Capture the cell that displays the provided text and extract its [X, Y] central coordinate. 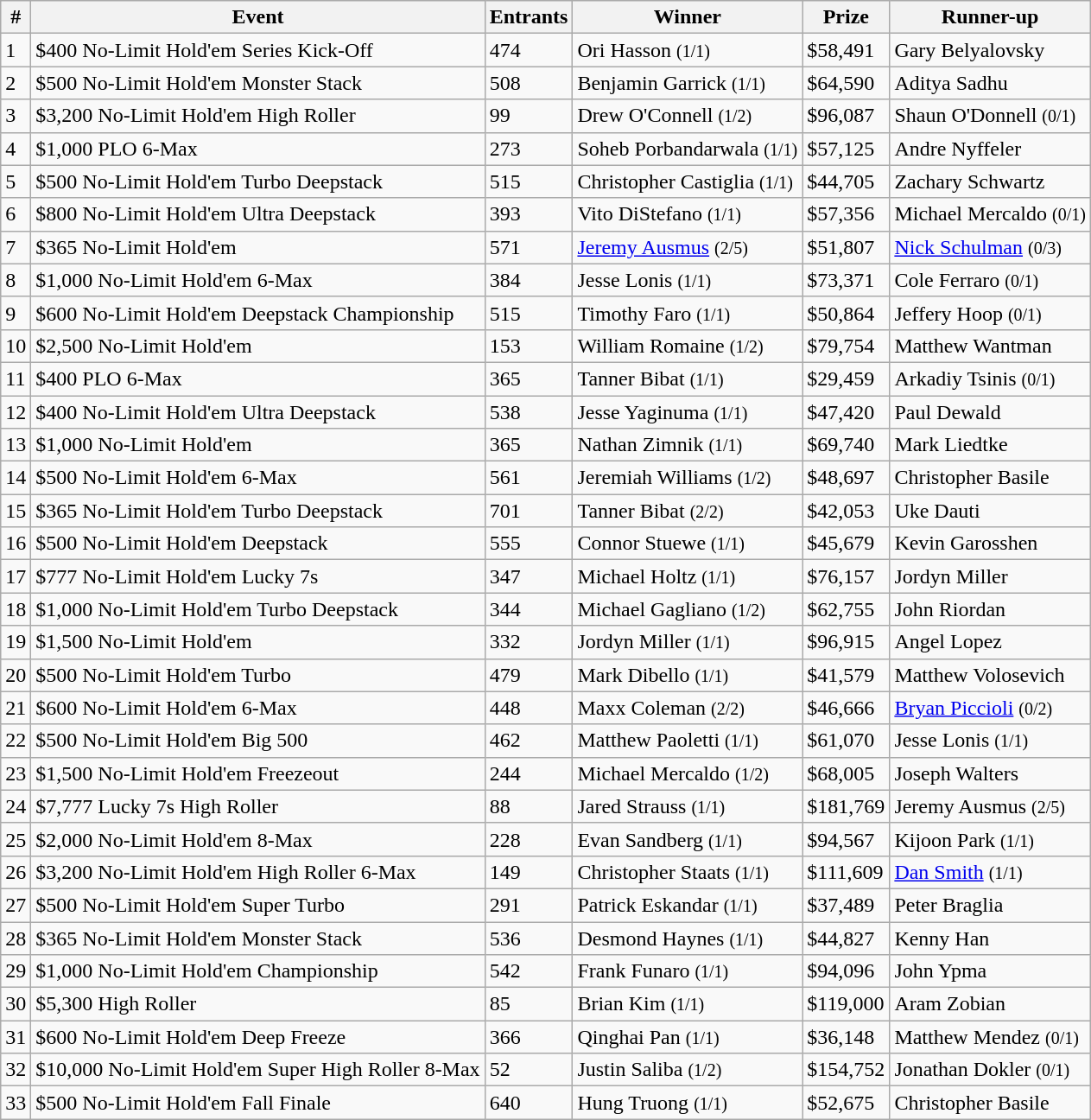
Cole Ferraro (0/1) [990, 280]
393 [529, 214]
27 [16, 905]
32 [16, 1070]
Angel Lopez [990, 642]
Peter Braglia [990, 905]
$500 No-Limit Hold'em Fall Finale [257, 1103]
$154,752 [847, 1070]
244 [529, 773]
Vito DiStefano (1/1) [688, 214]
$44,827 [847, 938]
$2,000 No-Limit Hold'em 8-Max [257, 839]
366 [529, 1037]
$69,740 [847, 445]
$400 No-Limit Hold'em Series Kick-Off [257, 50]
Tanner Bibat (1/1) [688, 379]
479 [529, 675]
Arkadiy Tsinis (0/1) [990, 379]
Matthew Paoletti (1/1) [688, 741]
$1,000 No-Limit Hold'em Turbo Deepstack [257, 609]
Runner-up [990, 17]
26 [16, 872]
Event [257, 17]
$61,070 [847, 741]
$119,000 [847, 1004]
$1,000 No-Limit Hold'em 6-Max [257, 280]
Connor Stuewe (1/1) [688, 544]
Matthew Wantman [990, 346]
Michael Gagliano (1/2) [688, 609]
Drew O'Connell (1/2) [688, 116]
$73,371 [847, 280]
Christopher Castiglia (1/1) [688, 181]
561 [529, 478]
Mark Dibello (1/1) [688, 675]
$57,356 [847, 214]
1 [16, 50]
$76,157 [847, 576]
Bryan Piccioli (0/2) [990, 708]
$64,590 [847, 83]
John Ypma [990, 971]
$365 No-Limit Hold'em Turbo Deepstack [257, 511]
$181,769 [847, 806]
$96,087 [847, 116]
$2,500 No-Limit Hold'em [257, 346]
Michael Mercaldo (0/1) [990, 214]
2 [16, 83]
Patrick Eskandar (1/1) [688, 905]
$68,005 [847, 773]
99 [529, 116]
Michael Holtz (1/1) [688, 576]
$62,755 [847, 609]
23 [16, 773]
Justin Saliba (1/2) [688, 1070]
$58,491 [847, 50]
28 [16, 938]
30 [16, 1004]
$94,567 [847, 839]
$400 PLO 6-Max [257, 379]
$365 No-Limit Hold'em [257, 247]
$41,579 [847, 675]
Zachary Schwartz [990, 181]
Aram Zobian [990, 1004]
88 [529, 806]
555 [529, 544]
462 [529, 741]
474 [529, 50]
508 [529, 83]
$500 No-Limit Hold'em Turbo Deepstack [257, 181]
Joseph Walters [990, 773]
Jesse Yaginuma (1/1) [688, 412]
4 [16, 149]
$29,459 [847, 379]
$400 No-Limit Hold'em Ultra Deepstack [257, 412]
Hung Truong (1/1) [688, 1103]
538 [529, 412]
$42,053 [847, 511]
Dan Smith (1/1) [990, 872]
9 [16, 313]
$1,500 No-Limit Hold'em Freezeout [257, 773]
16 [16, 544]
701 [529, 511]
17 [16, 576]
6 [16, 214]
William Romaine (1/2) [688, 346]
Timothy Faro (1/1) [688, 313]
Nathan Zimnik (1/1) [688, 445]
$44,705 [847, 181]
Shaun O'Donnell (0/1) [990, 116]
Jordyn Miller (1/1) [688, 642]
$36,148 [847, 1037]
536 [529, 938]
$45,679 [847, 544]
$7,777 Lucky 7s High Roller [257, 806]
$47,420 [847, 412]
14 [16, 478]
Nick Schulman (0/3) [990, 247]
$52,675 [847, 1103]
# [16, 17]
Jeremiah Williams (1/2) [688, 478]
Brian Kim (1/1) [688, 1004]
Ori Hasson (1/1) [688, 50]
John Riordan [990, 609]
Winner [688, 17]
Soheb Porbandarwala (1/1) [688, 149]
$600 No-Limit Hold'em Deepstack Championship [257, 313]
571 [529, 247]
Uke Dauti [990, 511]
20 [16, 675]
$51,807 [847, 247]
Frank Funaro (1/1) [688, 971]
$1,000 PLO 6-Max [257, 149]
$5,300 High Roller [257, 1004]
13 [16, 445]
$57,125 [847, 149]
Andre Nyffeler [990, 149]
Prize [847, 17]
$500 No-Limit Hold'em Big 500 [257, 741]
Qinghai Pan (1/1) [688, 1037]
31 [16, 1037]
33 [16, 1103]
Michael Mercaldo (1/2) [688, 773]
Mark Liedtke [990, 445]
$48,697 [847, 478]
Maxx Coleman (2/2) [688, 708]
347 [529, 576]
Aditya Sadhu [990, 83]
Kijoon Park (1/1) [990, 839]
7 [16, 247]
332 [529, 642]
Gary Belyalovsky [990, 50]
$10,000 No-Limit Hold'em Super High Roller 8-Max [257, 1070]
$1,000 No-Limit Hold'em Championship [257, 971]
Matthew Mendez (0/1) [990, 1037]
Christopher Staats (1/1) [688, 872]
Desmond Haynes (1/1) [688, 938]
Jonathan Dokler (0/1) [990, 1070]
Jeffery Hoop (0/1) [990, 313]
291 [529, 905]
$111,609 [847, 872]
Entrants [529, 17]
$1,000 No-Limit Hold'em [257, 445]
640 [529, 1103]
$500 No-Limit Hold'em Turbo [257, 675]
$96,915 [847, 642]
$500 No-Limit Hold'em Super Turbo [257, 905]
52 [529, 1070]
$500 No-Limit Hold'em Monster Stack [257, 83]
22 [16, 741]
Jared Strauss (1/1) [688, 806]
542 [529, 971]
29 [16, 971]
5 [16, 181]
Tanner Bibat (2/2) [688, 511]
$800 No-Limit Hold'em Ultra Deepstack [257, 214]
12 [16, 412]
273 [529, 149]
15 [16, 511]
10 [16, 346]
8 [16, 280]
Evan Sandberg (1/1) [688, 839]
Matthew Volosevich [990, 675]
$1,500 No-Limit Hold'em [257, 642]
19 [16, 642]
$3,200 No-Limit Hold'em High Roller [257, 116]
$500 No-Limit Hold'em Deepstack [257, 544]
25 [16, 839]
384 [529, 280]
$3,200 No-Limit Hold'em High Roller 6-Max [257, 872]
$94,096 [847, 971]
$600 No-Limit Hold'em Deep Freeze [257, 1037]
$365 No-Limit Hold'em Monster Stack [257, 938]
Benjamin Garrick (1/1) [688, 83]
$500 No-Limit Hold'em 6-Max [257, 478]
Kenny Han [990, 938]
18 [16, 609]
344 [529, 609]
$79,754 [847, 346]
Paul Dewald [990, 412]
Kevin Garosshen [990, 544]
85 [529, 1004]
153 [529, 346]
11 [16, 379]
$600 No-Limit Hold'em 6-Max [257, 708]
$46,666 [847, 708]
149 [529, 872]
448 [529, 708]
Jordyn Miller [990, 576]
228 [529, 839]
$50,864 [847, 313]
$37,489 [847, 905]
3 [16, 116]
21 [16, 708]
$777 No-Limit Hold'em Lucky 7s [257, 576]
24 [16, 806]
